Output the [X, Y] coordinate of the center of the cell containing the given text.  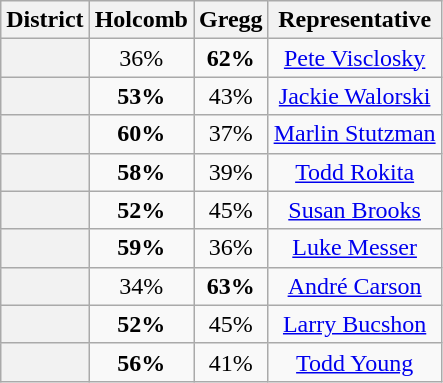
56% [141, 362]
District [45, 20]
62% [232, 58]
43% [232, 96]
Todd Young [354, 362]
Luke Messer [354, 248]
Jackie Walorski [354, 96]
63% [232, 286]
58% [141, 172]
Todd Rokita [354, 172]
André Carson [354, 286]
39% [232, 172]
Marlin Stutzman [354, 134]
Pete Visclosky [354, 58]
Representative [354, 20]
34% [141, 286]
Larry Bucshon [354, 324]
Holcomb [141, 20]
Susan Brooks [354, 210]
Gregg [232, 20]
59% [141, 248]
60% [141, 134]
53% [141, 96]
37% [232, 134]
41% [232, 362]
